Output the (x, y) coordinate of the center of the cell containing the given text.  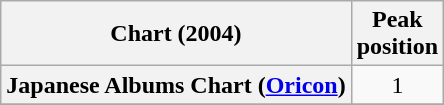
Japanese Albums Chart (Oricon) (176, 85)
1 (397, 85)
Chart (2004) (176, 34)
Peak position (397, 34)
